From the cell containing the given text, extract its center point as (x, y) coordinate. 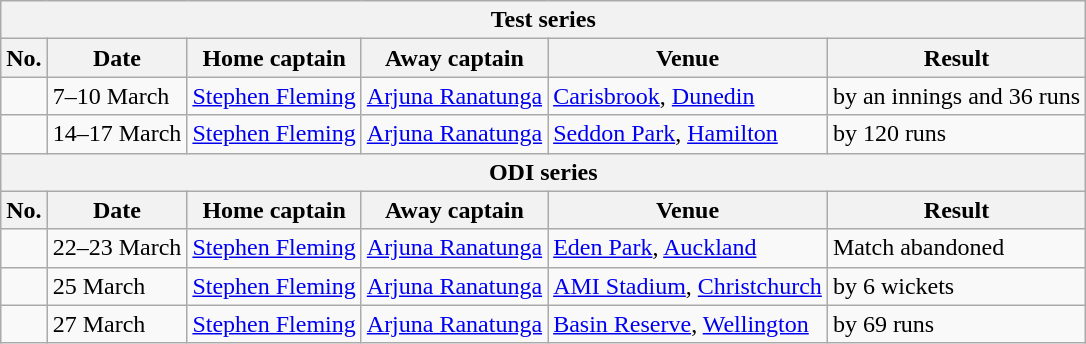
Seddon Park, Hamilton (688, 134)
Match abandoned (956, 248)
25 March (117, 286)
by 6 wickets (956, 286)
by 120 runs (956, 134)
by 69 runs (956, 324)
Test series (544, 20)
22–23 March (117, 248)
Eden Park, Auckland (688, 248)
7–10 March (117, 96)
AMI Stadium, Christchurch (688, 286)
Carisbrook, Dunedin (688, 96)
ODI series (544, 172)
by an innings and 36 runs (956, 96)
27 March (117, 324)
14–17 March (117, 134)
Basin Reserve, Wellington (688, 324)
